Detect which cell encompasses the target text, then output its [X, Y] center coordinate. 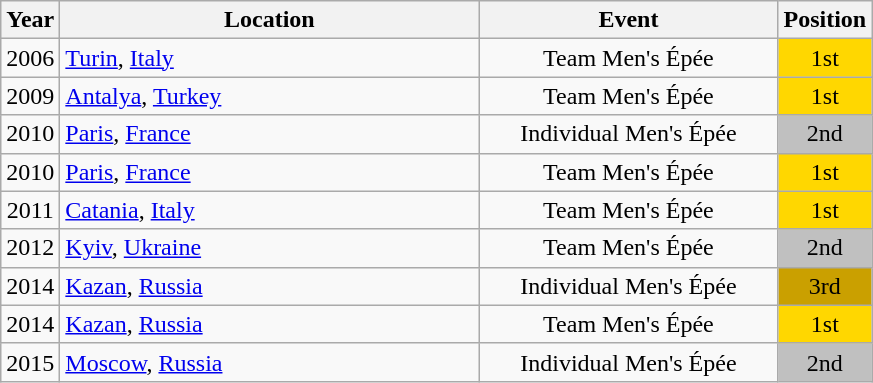
Catania, Italy [270, 210]
3rd [825, 286]
Location [270, 20]
Event [628, 20]
Antalya, Turkey [270, 96]
Year [30, 20]
2006 [30, 58]
Moscow, Russia [270, 362]
Turin, Italy [270, 58]
Kyiv, Ukraine [270, 248]
2015 [30, 362]
Position [825, 20]
2011 [30, 210]
2009 [30, 96]
2012 [30, 248]
